From the cell containing the given text, extract its center point as (X, Y) coordinate. 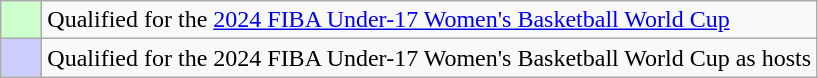
Qualified for the 2024 FIBA Under-17 Women's Basketball World Cup as hosts (430, 58)
Qualified for the 2024 FIBA Under-17 Women's Basketball World Cup (430, 20)
